Scan for the cell matching the given text and deliver its (X, Y) coordinate at center. 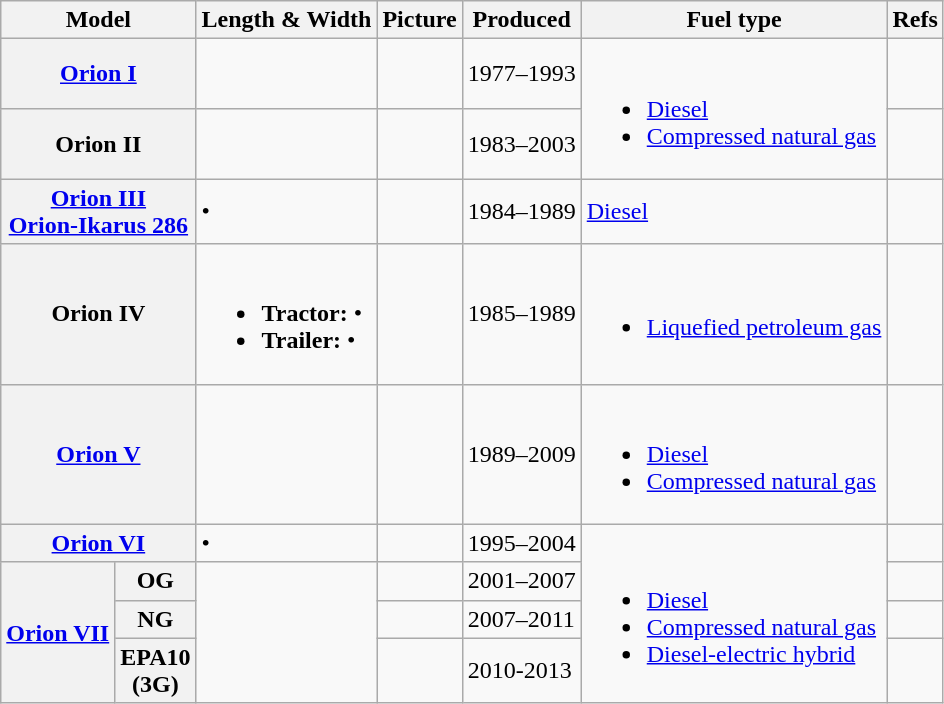
1989–2009 (522, 454)
1977–1993 (522, 74)
Orion II (98, 144)
1983–2003 (522, 144)
Picture (420, 20)
1985–1989 (522, 314)
Orion IIIOrion-Ikarus 286 (98, 212)
Refs (915, 20)
1995–2004 (522, 543)
EPA10(3G) (156, 670)
Orion V (98, 454)
Orion IV (98, 314)
Orion VII (58, 632)
Produced (522, 20)
Liquefied petroleum gas (734, 314)
Diesel (734, 212)
2007–2011 (522, 619)
2001–2007 (522, 581)
Tractor: • Trailer: • (286, 314)
DieselCompressed natural gasDiesel-electric hybrid (734, 614)
1984–1989 (522, 212)
2010-2013 (522, 670)
Length & Width (286, 20)
OG (156, 581)
Orion I (98, 74)
Model (98, 20)
NG (156, 619)
Orion VI (98, 543)
Fuel type (734, 20)
